Identify which cell holds the provided text, then report its (x, y) central coordinate. 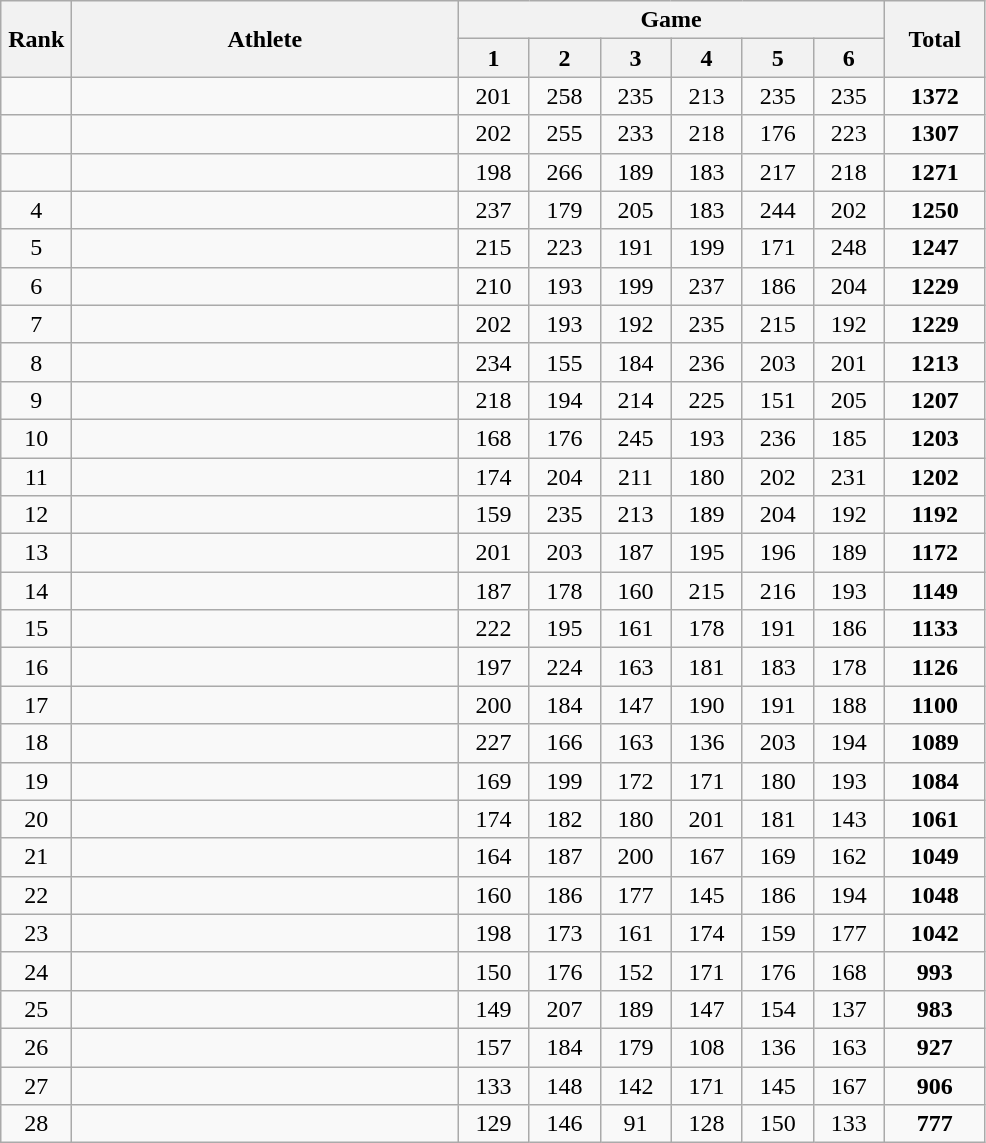
1084 (934, 781)
166 (564, 743)
1250 (934, 210)
1203 (934, 438)
1133 (934, 629)
182 (564, 819)
9 (36, 400)
234 (494, 362)
266 (564, 172)
12 (36, 515)
18 (36, 743)
Rank (36, 39)
23 (36, 933)
Game (671, 20)
173 (564, 933)
20 (36, 819)
143 (848, 819)
Total (934, 39)
258 (564, 96)
8 (36, 362)
777 (934, 1124)
1042 (934, 933)
26 (36, 1047)
245 (636, 438)
1100 (934, 705)
185 (848, 438)
128 (706, 1124)
248 (848, 248)
190 (706, 705)
211 (636, 477)
1149 (934, 591)
7 (36, 324)
1192 (934, 515)
196 (778, 553)
214 (636, 400)
25 (36, 1009)
227 (494, 743)
146 (564, 1124)
24 (36, 971)
1307 (934, 134)
255 (564, 134)
28 (36, 1124)
157 (494, 1047)
1 (494, 58)
244 (778, 210)
14 (36, 591)
231 (848, 477)
1089 (934, 743)
137 (848, 1009)
16 (36, 667)
2 (564, 58)
22 (36, 895)
906 (934, 1085)
1213 (934, 362)
210 (494, 286)
1372 (934, 96)
Athlete (265, 39)
15 (36, 629)
1207 (934, 400)
983 (934, 1009)
217 (778, 172)
927 (934, 1047)
11 (36, 477)
21 (36, 857)
207 (564, 1009)
155 (564, 362)
172 (636, 781)
154 (778, 1009)
224 (564, 667)
3 (636, 58)
17 (36, 705)
216 (778, 591)
225 (706, 400)
1049 (934, 857)
1247 (934, 248)
151 (778, 400)
233 (636, 134)
27 (36, 1085)
222 (494, 629)
129 (494, 1124)
142 (636, 1085)
1061 (934, 819)
1126 (934, 667)
164 (494, 857)
152 (636, 971)
148 (564, 1085)
1202 (934, 477)
10 (36, 438)
1172 (934, 553)
1048 (934, 895)
19 (36, 781)
91 (636, 1124)
1271 (934, 172)
162 (848, 857)
188 (848, 705)
108 (706, 1047)
149 (494, 1009)
197 (494, 667)
13 (36, 553)
993 (934, 971)
